Detect which cell encompasses the target text, then output its [x, y] center coordinate. 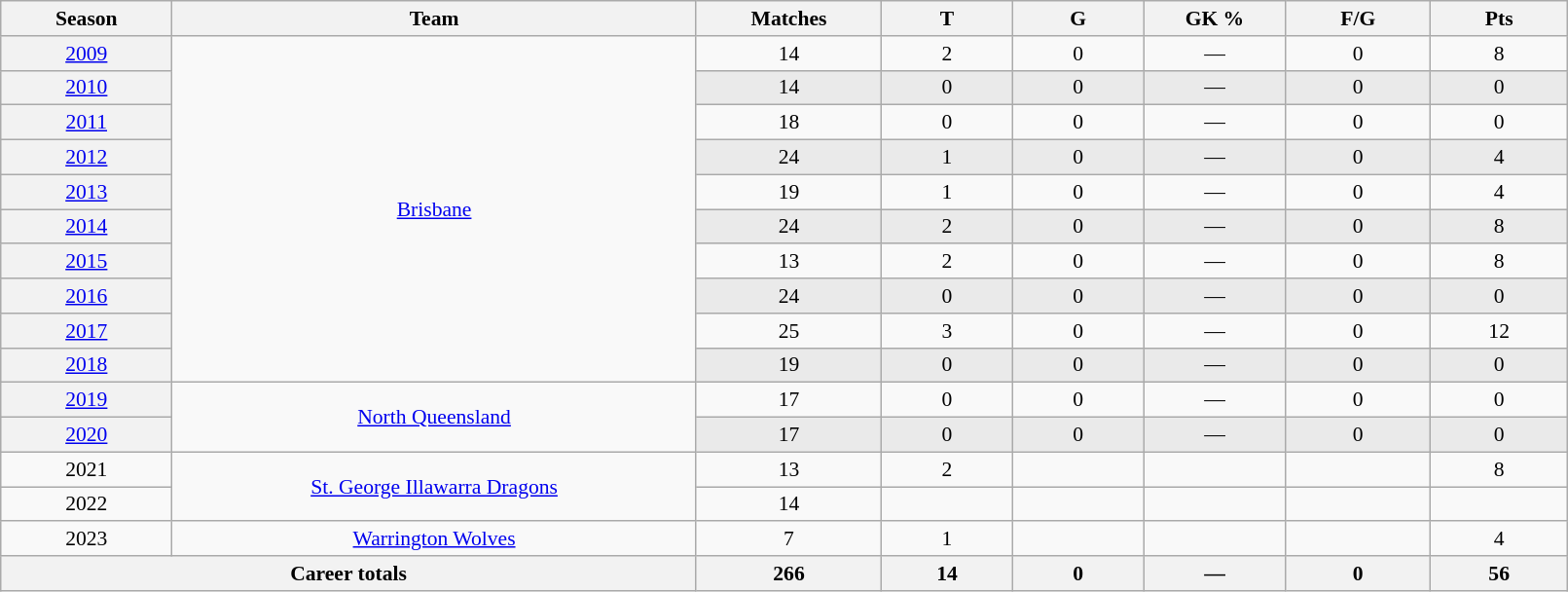
2023 [87, 539]
2011 [87, 123]
2016 [87, 296]
Brisbane [434, 209]
F/G [1358, 18]
2017 [87, 331]
2018 [87, 365]
Matches [788, 18]
T [948, 18]
North Queensland [434, 417]
2009 [87, 54]
2019 [87, 400]
2012 [87, 158]
Warrington Wolves [434, 539]
2014 [87, 227]
2021 [87, 469]
2020 [87, 435]
3 [948, 331]
266 [788, 573]
Career totals [348, 573]
2015 [87, 262]
GK % [1215, 18]
Season [87, 18]
G [1078, 18]
2022 [87, 504]
2010 [87, 88]
Team [434, 18]
St. George Illawarra Dragons [434, 487]
25 [788, 331]
56 [1499, 573]
Pts [1499, 18]
7 [788, 539]
12 [1499, 331]
18 [788, 123]
2013 [87, 192]
